Scan for the cell matching the given text and deliver its (x, y) coordinate at center. 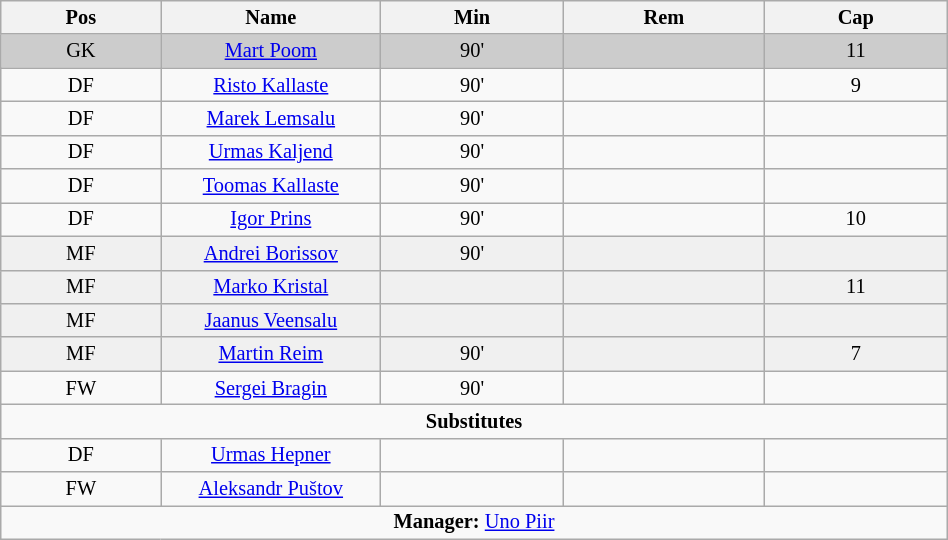
Sergei Bragin (271, 388)
Pos (81, 17)
Marek Lemsalu (271, 118)
10 (856, 219)
7 (856, 354)
Marko Kristal (271, 287)
Andrei Borissov (271, 253)
Risto Kallaste (271, 85)
Cap (856, 17)
Martin Reim (271, 354)
Manager: Uno Piir (474, 522)
Rem (664, 17)
Substitutes (474, 421)
Jaanus Veensalu (271, 320)
Mart Poom (271, 51)
Igor Prins (271, 219)
9 (856, 85)
Min (472, 17)
Urmas Hepner (271, 455)
Name (271, 17)
Toomas Kallaste (271, 186)
Aleksandr Puštov (271, 489)
GK (81, 51)
Urmas Kaljend (271, 152)
